Provide the [X, Y] coordinate of the cell's center where the given text is located.  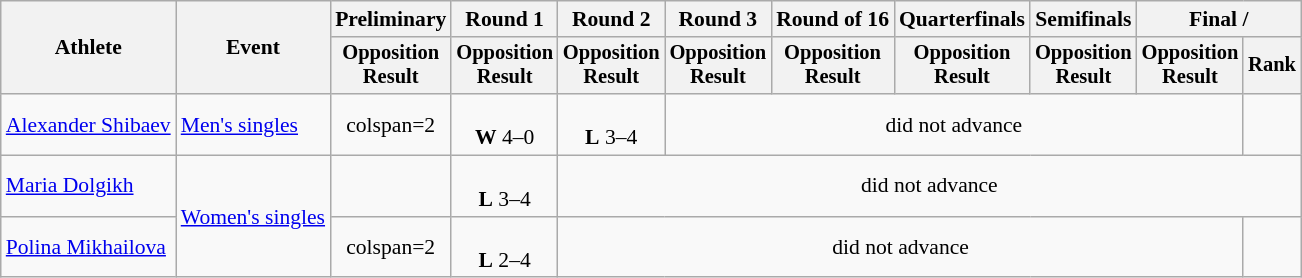
Athlete [88, 48]
Alexander Shibaev [88, 124]
Round of 16 [832, 19]
Maria Dolgikh [88, 186]
Rank [1272, 66]
Men's singles [253, 124]
Semifinals [1084, 19]
W 4–0 [504, 124]
L 2–4 [504, 248]
Round 2 [612, 19]
Round 3 [718, 19]
Quarterfinals [962, 19]
Event [253, 48]
Preliminary [390, 19]
Women's singles [253, 217]
Round 1 [504, 19]
Polina Mikhailova [88, 248]
Final / [1219, 19]
